Determine the (x, y) coordinate at the center of the cell enclosing the given text.  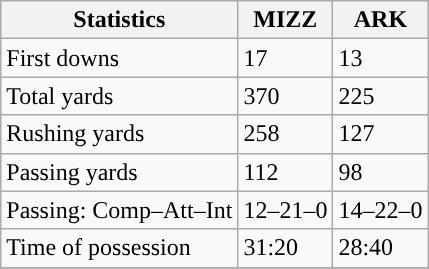
127 (380, 134)
Passing yards (120, 172)
Time of possession (120, 248)
13 (380, 58)
98 (380, 172)
Total yards (120, 96)
Rushing yards (120, 134)
First downs (120, 58)
225 (380, 96)
31:20 (286, 248)
17 (286, 58)
Statistics (120, 20)
258 (286, 134)
370 (286, 96)
12–21–0 (286, 210)
112 (286, 172)
14–22–0 (380, 210)
28:40 (380, 248)
ARK (380, 20)
Passing: Comp–Att–Int (120, 210)
MIZZ (286, 20)
